For the text-containing cell, return its midpoint in (x, y) coordinate format. 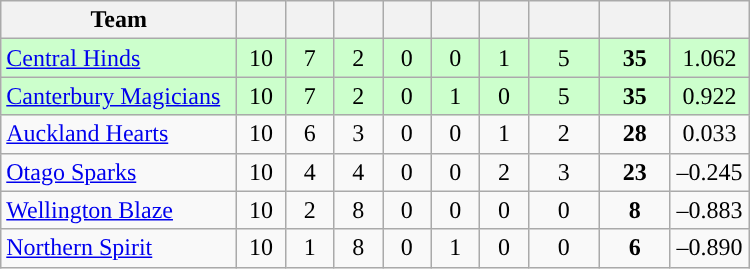
28 (634, 134)
Team (119, 20)
23 (634, 172)
Auckland Hearts (119, 134)
Wellington Blaze (119, 210)
Northern Spirit (119, 248)
Otago Sparks (119, 172)
–0.245 (710, 172)
1.062 (710, 58)
–0.890 (710, 248)
Central Hinds (119, 58)
0.033 (710, 134)
–0.883 (710, 210)
Canterbury Magicians (119, 96)
0.922 (710, 96)
